Detect which cell encompasses the target text, then output its (x, y) center coordinate. 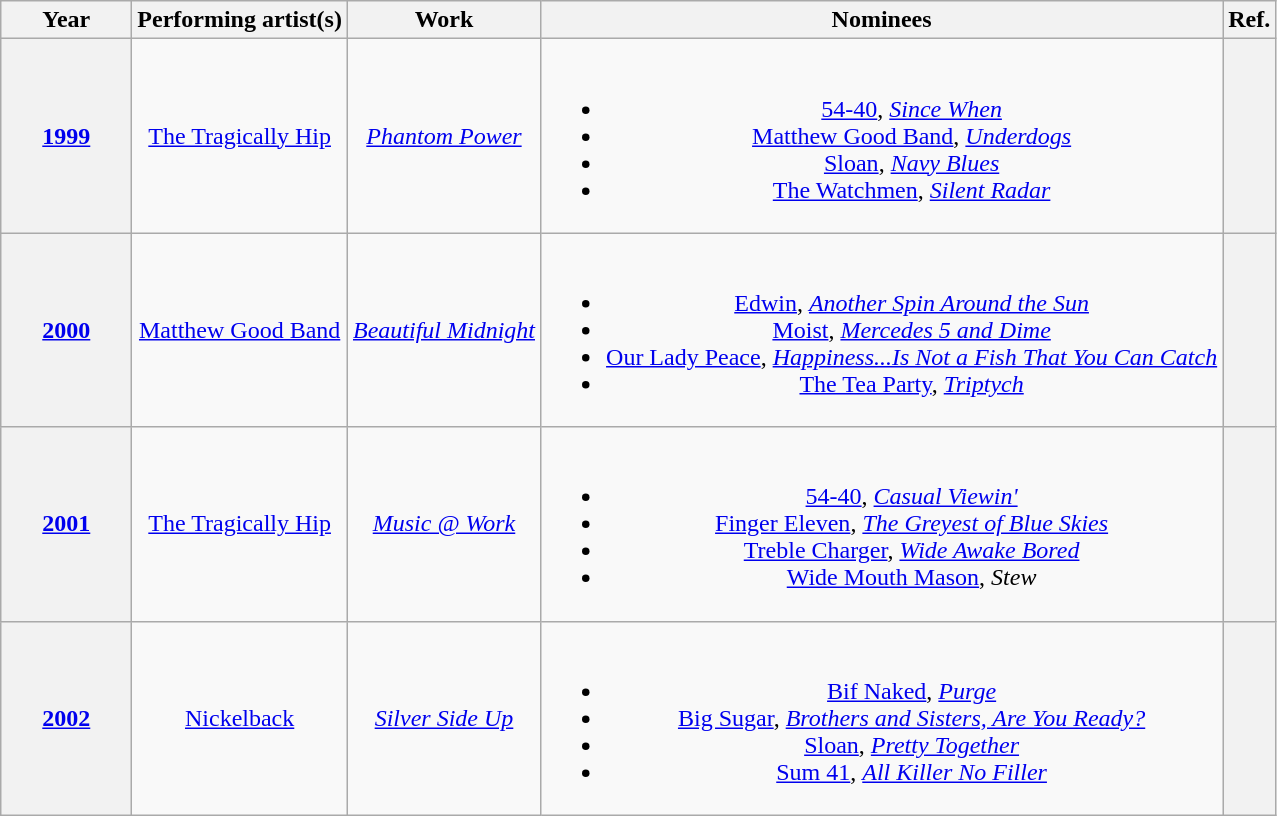
Performing artist(s) (240, 20)
Music @ Work (444, 524)
2002 (66, 718)
2001 (66, 524)
54-40, Casual Viewin'Finger Eleven, The Greyest of Blue SkiesTreble Charger, Wide Awake BoredWide Mouth Mason, Stew (882, 524)
Edwin, Another Spin Around the SunMoist, Mercedes 5 and DimeOur Lady Peace, Happiness...Is Not a Fish That You Can CatchThe Tea Party, Triptych (882, 330)
Ref. (1250, 20)
Silver Side Up (444, 718)
2000 (66, 330)
1999 (66, 136)
Bif Naked, PurgeBig Sugar, Brothers and Sisters, Are You Ready?Sloan, Pretty TogetherSum 41, All Killer No Filler (882, 718)
Beautiful Midnight (444, 330)
Work (444, 20)
Matthew Good Band (240, 330)
Year (66, 20)
54-40, Since WhenMatthew Good Band, UnderdogsSloan, Navy BluesThe Watchmen, Silent Radar (882, 136)
Nickelback (240, 718)
Phantom Power (444, 136)
Nominees (882, 20)
